Find where the given text appears and provide that cell's center as (X, Y) coordinate. 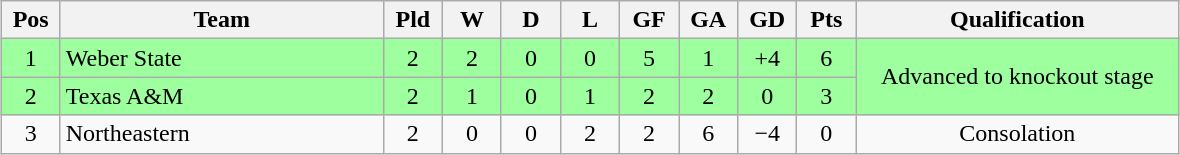
Consolation (1018, 134)
Weber State (222, 58)
Advanced to knockout stage (1018, 77)
D (530, 20)
5 (650, 58)
Qualification (1018, 20)
+4 (768, 58)
−4 (768, 134)
GA (708, 20)
Team (222, 20)
Pts (826, 20)
Texas A&M (222, 96)
L (590, 20)
Northeastern (222, 134)
W (472, 20)
Pos (30, 20)
Pld (412, 20)
GF (650, 20)
GD (768, 20)
